Output the [x, y] coordinate of the center of the cell containing the given text.  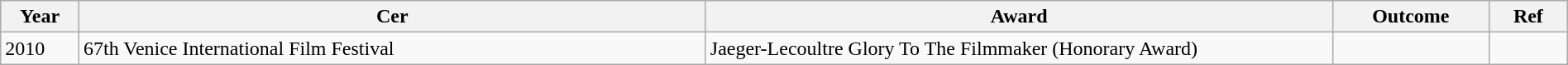
2010 [40, 48]
Year [40, 17]
Award [1019, 17]
Cer [392, 17]
67th Venice International Film Festival [392, 48]
Ref [1528, 17]
Outcome [1411, 17]
Jaeger-Lecoultre Glory To The Filmmaker (Honorary Award) [1019, 48]
